Capture the cell that displays the provided text and extract its [X, Y] central coordinate. 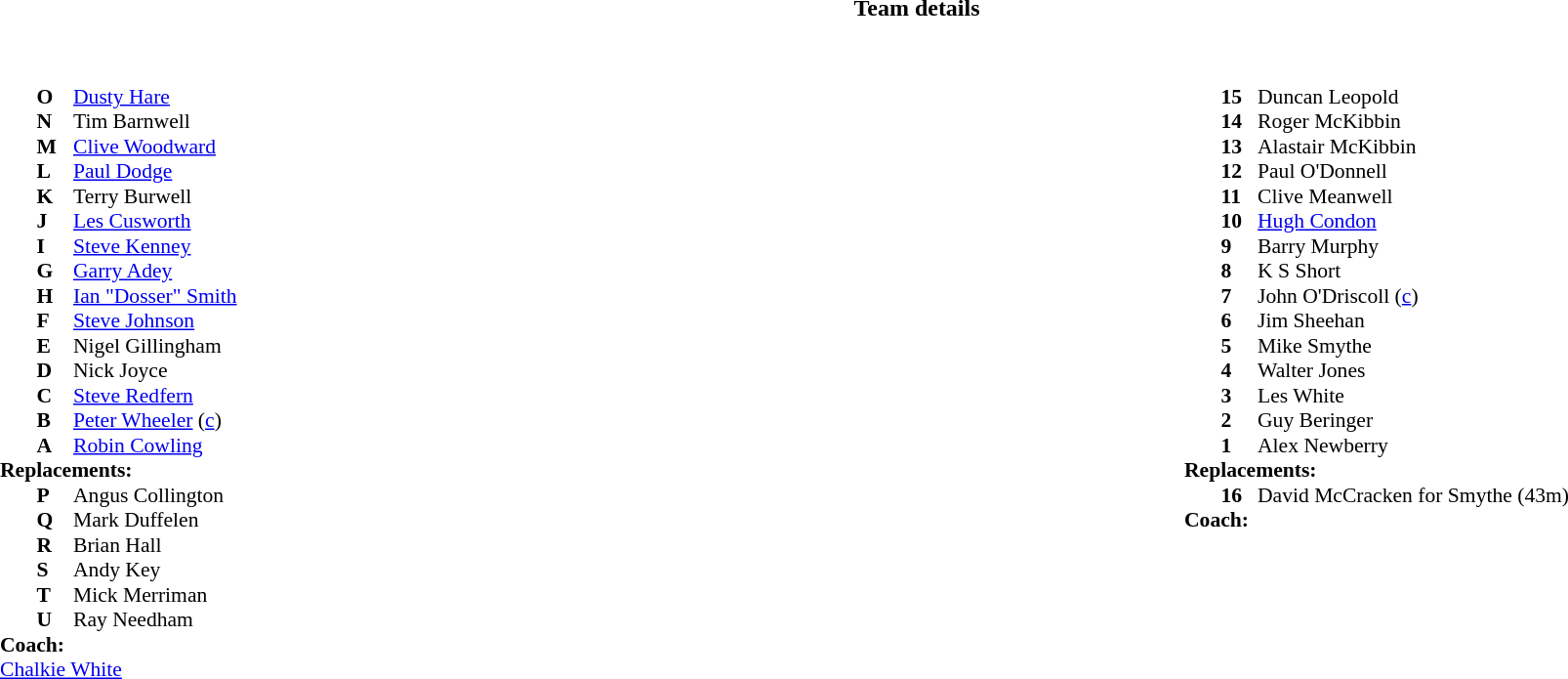
P [56, 495]
7 [1240, 296]
5 [1240, 346]
F [56, 321]
Mark Duffelen [155, 521]
Replacements: [119, 470]
Les Cusworth [155, 222]
16 [1240, 495]
Angus Collington [155, 495]
Andy Key [155, 570]
Steve Redfern [155, 396]
Nigel Gillingham [155, 346]
Peter Wheeler (c) [155, 421]
10 [1240, 222]
14 [1240, 122]
Tim Barnwell [155, 122]
11 [1240, 196]
Q [56, 521]
D [56, 370]
U [56, 620]
3 [1240, 396]
M [56, 147]
8 [1240, 271]
9 [1240, 246]
T [56, 595]
C [56, 396]
Terry Burwell [155, 196]
13 [1240, 147]
O [56, 97]
K [56, 196]
R [56, 545]
4 [1240, 370]
Ian "Dosser" Smith [155, 296]
B [56, 421]
Steve Johnson [155, 321]
Dusty Hare [155, 97]
2 [1240, 421]
H [56, 296]
Steve Kenney [155, 246]
15 [1240, 97]
Paul Dodge [155, 171]
1 [1240, 446]
6 [1240, 321]
Clive Woodward [155, 147]
Nick Joyce [155, 370]
Mick Merriman [155, 595]
Brian Hall [155, 545]
J [56, 222]
Ray Needham [155, 620]
E [56, 346]
Robin Cowling [155, 446]
12 [1240, 171]
N [56, 122]
I [56, 246]
A [56, 446]
S [56, 570]
L [56, 171]
Coach: [119, 645]
Garry Adey [155, 271]
G [56, 271]
